Provide the (X, Y) coordinate of the cell's center where the given text is located.  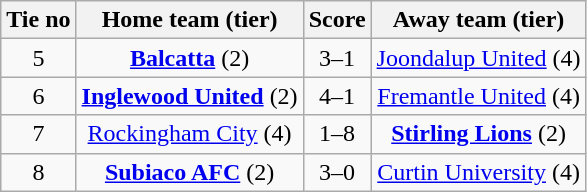
6 (38, 96)
Home team (tier) (190, 20)
Score (337, 20)
Stirling Lions (2) (478, 134)
4–1 (337, 96)
Tie no (38, 20)
Away team (tier) (478, 20)
1–8 (337, 134)
Rockingham City (4) (190, 134)
8 (38, 172)
3–0 (337, 172)
Subiaco AFC (2) (190, 172)
Balcatta (2) (190, 58)
5 (38, 58)
7 (38, 134)
3–1 (337, 58)
Curtin University (4) (478, 172)
Joondalup United (4) (478, 58)
Fremantle United (4) (478, 96)
Inglewood United (2) (190, 96)
